Return the [X, Y] coordinate for the center point of the cell that contains the specified text.  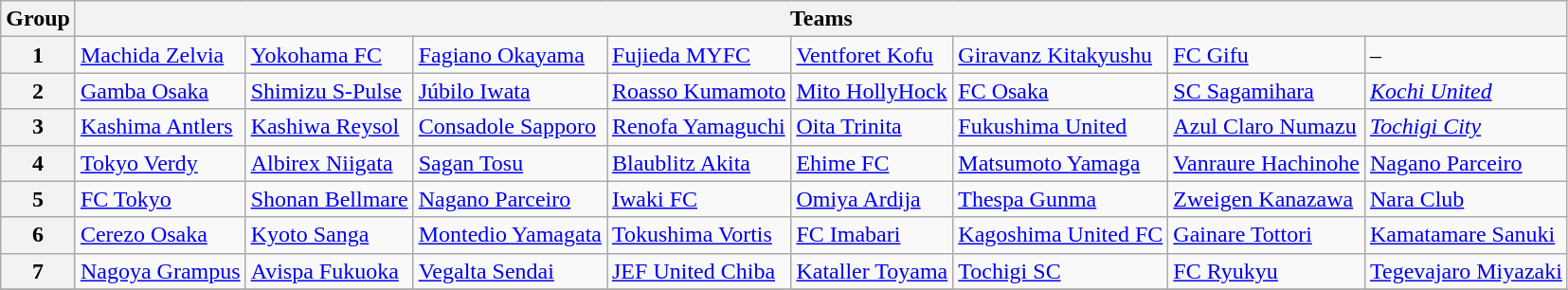
Montedio Yamagata [510, 235]
Teams [820, 19]
Nagoya Grampus [160, 271]
Vegalta Sendai [510, 271]
3 [38, 127]
Giravanz Kitakyushu [1061, 55]
Zweigen Kanazawa [1267, 199]
Júbilo Iwata [510, 91]
Oita Trinita [872, 127]
Fukushima United [1061, 127]
FC Ryukyu [1267, 271]
Shimizu S-Pulse [330, 91]
6 [38, 235]
Omiya Ardija [872, 199]
Tochigi SC [1061, 271]
Matsumoto Yamaga [1061, 163]
Tokushima Vortis [698, 235]
Azul Claro Numazu [1267, 127]
Vanraure Hachinohe [1267, 163]
Kyoto Sanga [330, 235]
– [1466, 55]
Kagoshima United FC [1061, 235]
4 [38, 163]
SC Sagamihara [1267, 91]
JEF United Chiba [698, 271]
FC Tokyo [160, 199]
Tochigi City [1466, 127]
Fagiano Okayama [510, 55]
Cerezo Osaka [160, 235]
Tegevajaro Miyazaki [1466, 271]
Renofa Yamaguchi [698, 127]
Roasso Kumamoto [698, 91]
5 [38, 199]
FC Imabari [872, 235]
FC Osaka [1061, 91]
Yokohama FC [330, 55]
Blaublitz Akita [698, 163]
Tokyo Verdy [160, 163]
Sagan Tosu [510, 163]
Consadole Sapporo [510, 127]
Kochi United [1466, 91]
Machida Zelvia [160, 55]
Ventforet Kofu [872, 55]
Albirex Niigata [330, 163]
Avispa Fukuoka [330, 271]
2 [38, 91]
Kataller Toyama [872, 271]
Kamatamare Sanuki [1466, 235]
Mito HollyHock [872, 91]
Thespa Gunma [1061, 199]
Gainare Tottori [1267, 235]
1 [38, 55]
Group [38, 19]
Fujieda MYFC [698, 55]
7 [38, 271]
Iwaki FC [698, 199]
FC Gifu [1267, 55]
Shonan Bellmare [330, 199]
Gamba Osaka [160, 91]
Nara Club [1466, 199]
Kashiwa Reysol [330, 127]
Kashima Antlers [160, 127]
Ehime FC [872, 163]
